Output the [X, Y] coordinate of the center of the cell containing the given text.  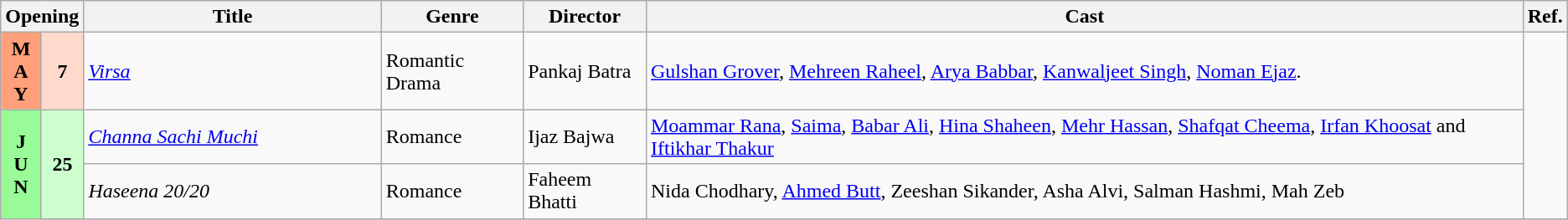
JUN [22, 164]
Nida Chodhary, Ahmed Butt, Zeeshan Sikander, Asha Alvi, Salman Hashmi, Mah Zeb [1084, 191]
Opening [42, 17]
Pankaj Batra [585, 71]
Channa Sachi Muchi [233, 137]
Ref. [1545, 17]
25 [62, 164]
7 [62, 71]
MAY [22, 71]
Gulshan Grover, Mehreen Raheel, Arya Babbar, Kanwaljeet Singh, Noman Ejaz. [1084, 71]
Director [585, 17]
Haseena 20/20 [233, 191]
Romantic Drama [452, 71]
Ijaz Bajwa [585, 137]
Cast [1084, 17]
Genre [452, 17]
Moammar Rana, Saima, Babar Ali, Hina Shaheen, Mehr Hassan, Shafqat Cheema, Irfan Khoosat and Iftikhar Thakur [1084, 137]
Title [233, 17]
Faheem Bhatti [585, 191]
Virsa [233, 71]
